Find where the given text appears and provide that cell's center as (X, Y) coordinate. 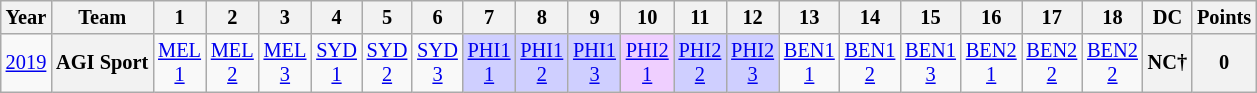
MEL1 (180, 63)
BEN21 (992, 63)
15 (930, 17)
PHI22 (700, 63)
SYD1 (336, 63)
2 (232, 17)
7 (490, 17)
PHI23 (752, 63)
0 (1224, 63)
18 (1112, 17)
PHI13 (594, 63)
10 (648, 17)
PHI21 (648, 63)
MEL3 (286, 63)
PHI12 (542, 63)
BEN11 (810, 63)
17 (1052, 17)
4 (336, 17)
Points (1224, 17)
3 (286, 17)
16 (992, 17)
2019 (26, 63)
BEN13 (930, 63)
NC† (1168, 63)
14 (870, 17)
SYD2 (387, 63)
5 (387, 17)
11 (700, 17)
MEL2 (232, 63)
PHI11 (490, 63)
8 (542, 17)
AGI Sport (102, 63)
Year (26, 17)
12 (752, 17)
BEN12 (870, 63)
9 (594, 17)
13 (810, 17)
1 (180, 17)
Team (102, 17)
SYD3 (437, 63)
DC (1168, 17)
6 (437, 17)
